Return (x, y) of the center of cell containing provided text 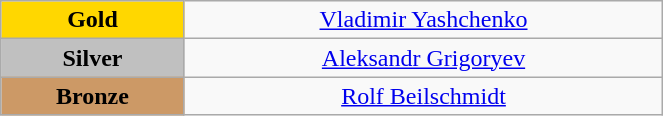
Rolf Beilschmidt (424, 96)
Bronze (92, 96)
Aleksandr Grigoryev (424, 58)
Gold (92, 20)
Silver (92, 58)
Vladimir Yashchenko (424, 20)
